Capture the cell that displays the provided text and extract its [X, Y] central coordinate. 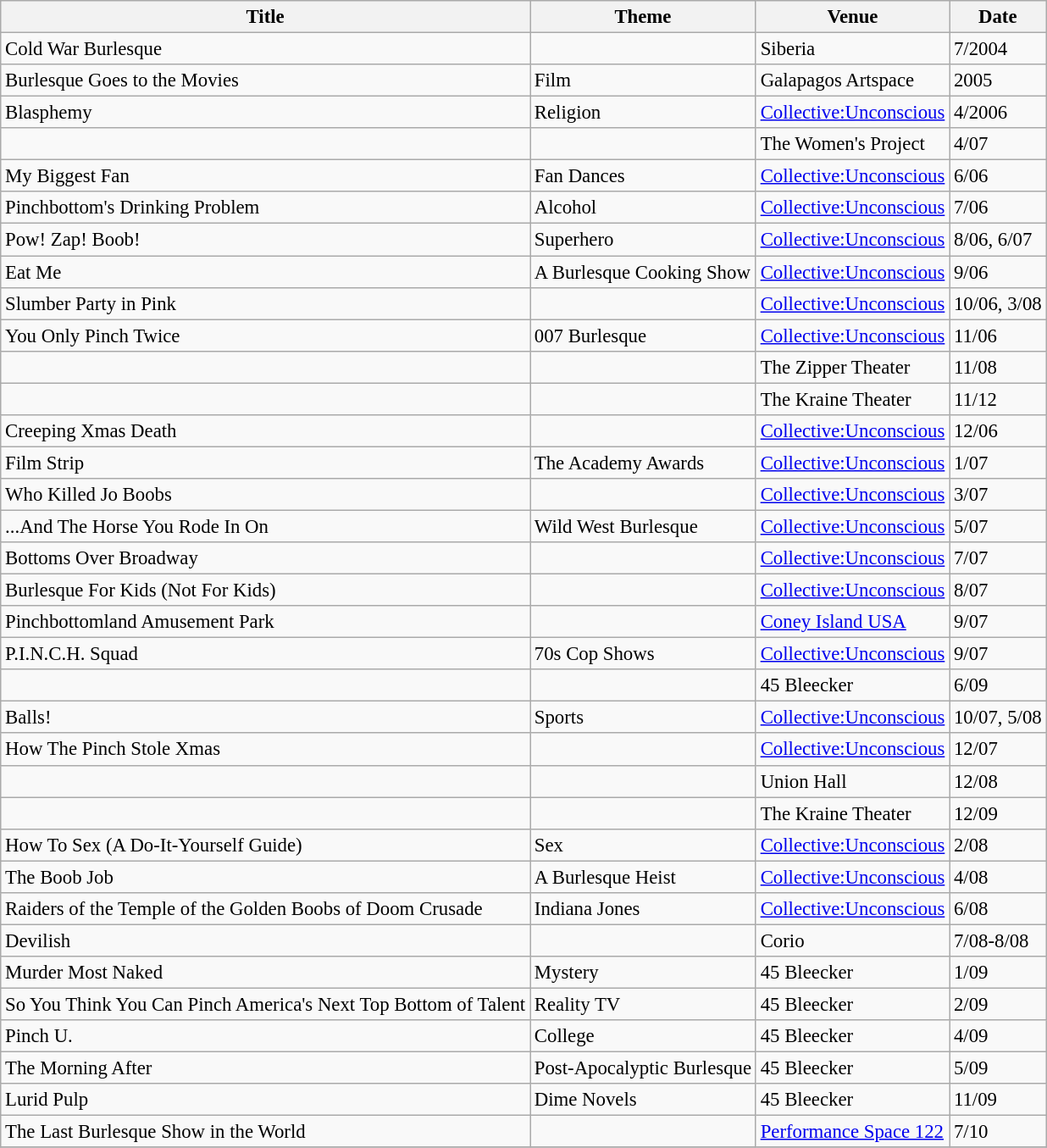
Film [644, 80]
The Academy Awards [644, 463]
The Zipper Theater [852, 367]
How To Sex (A Do-It-Yourself Guide) [266, 845]
Pow! Zap! Boob! [266, 240]
7/06 [998, 208]
Who Killed Jo Boobs [266, 495]
Creeping Xmas Death [266, 431]
My Biggest Fan [266, 176]
Murder Most Naked [266, 973]
9/06 [998, 272]
...And The Horse You Rode In On [266, 526]
8/06, 6/07 [998, 240]
College [644, 1036]
Theme [644, 17]
The Boob Job [266, 877]
7/10 [998, 1132]
A Burlesque Cooking Show [644, 272]
Title [266, 17]
1/07 [998, 463]
4/09 [998, 1036]
Post-Apocalyptic Burlesque [644, 1068]
3/07 [998, 495]
10/07, 5/08 [998, 718]
Corio [852, 940]
6/06 [998, 176]
5/07 [998, 526]
7/08-8/08 [998, 940]
P.I.N.C.H. Squad [266, 654]
So You Think You Can Pinch America's Next Top Bottom of Talent [266, 1004]
70s Cop Shows [644, 654]
A Burlesque Heist [644, 877]
2/08 [998, 845]
Pinch U. [266, 1036]
7/2004 [998, 49]
Union Hall [852, 781]
Burlesque For Kids (Not For Kids) [266, 591]
Cold War Burlesque [266, 49]
12/09 [998, 813]
5/09 [998, 1068]
Slumber Party in Pink [266, 303]
4/2006 [998, 113]
11/12 [998, 399]
Galapagos Artspace [852, 80]
10/06, 3/08 [998, 303]
Bottoms Over Broadway [266, 558]
Coney Island USA [852, 622]
Date [998, 17]
The Morning After [266, 1068]
Siberia [852, 49]
11/06 [998, 336]
Sex [644, 845]
How The Pinch Stole Xmas [266, 750]
You Only Pinch Twice [266, 336]
6/09 [998, 685]
12/07 [998, 750]
Sports [644, 718]
8/07 [998, 591]
Reality TV [644, 1004]
Raiders of the Temple of the Golden Boobs of Doom Crusade [266, 909]
Superhero [644, 240]
Film Strip [266, 463]
Performance Space 122 [852, 1132]
Wild West Burlesque [644, 526]
12/08 [998, 781]
2005 [998, 80]
1/09 [998, 973]
Religion [644, 113]
4/08 [998, 877]
Balls! [266, 718]
The Women's Project [852, 144]
Pinchbottomland Amusement Park [266, 622]
Devilish [266, 940]
Mystery [644, 973]
Pinchbottom's Drinking Problem [266, 208]
007 Burlesque [644, 336]
12/06 [998, 431]
Lurid Pulp [266, 1100]
4/07 [998, 144]
Fan Dances [644, 176]
Dime Novels [644, 1100]
Burlesque Goes to the Movies [266, 80]
Blasphemy [266, 113]
The Last Burlesque Show in the World [266, 1132]
Eat Me [266, 272]
Alcohol [644, 208]
11/09 [998, 1100]
2/09 [998, 1004]
11/08 [998, 367]
Indiana Jones [644, 909]
Venue [852, 17]
7/07 [998, 558]
6/08 [998, 909]
